Extract the [x, y] coordinate from the center of the cell holding the provided text.  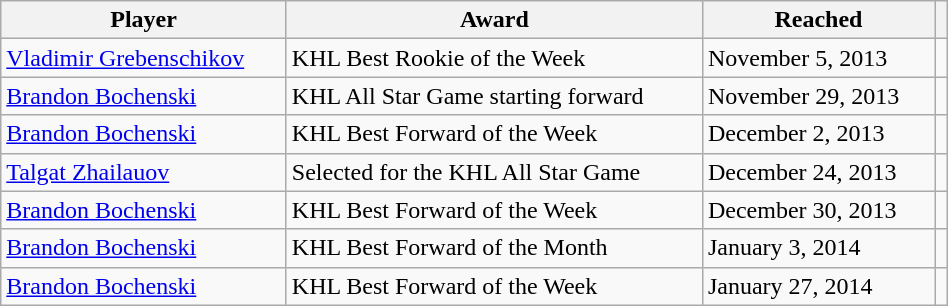
Talgat Zhailauov [144, 172]
December 24, 2013 [818, 172]
KHL Best Forward of the Month [494, 248]
January 27, 2014 [818, 286]
December 2, 2013 [818, 134]
November 5, 2013 [818, 58]
Reached [818, 20]
December 30, 2013 [818, 210]
January 3, 2014 [818, 248]
KHL All Star Game starting forward [494, 96]
Selected for the KHL All Star Game [494, 172]
Player [144, 20]
Vladimir Grebenschikov [144, 58]
Award [494, 20]
November 29, 2013 [818, 96]
KHL Best Rookie of the Week [494, 58]
